Return (X, Y) of the center of cell containing provided text 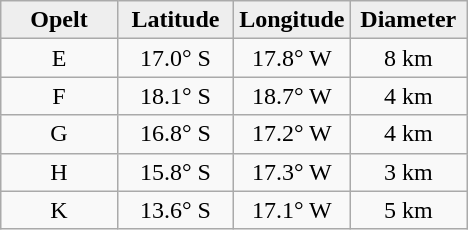
K (59, 210)
17.1° W (292, 210)
17.8° W (292, 58)
16.8° S (175, 134)
5 km (408, 210)
17.2° W (292, 134)
18.1° S (175, 96)
Longitude (292, 20)
E (59, 58)
H (59, 172)
Opelt (59, 20)
18.7° W (292, 96)
8 km (408, 58)
17.0° S (175, 58)
Diameter (408, 20)
3 km (408, 172)
F (59, 96)
Latitude (175, 20)
15.8° S (175, 172)
13.6° S (175, 210)
17.3° W (292, 172)
G (59, 134)
